Output the [X, Y] coordinate of the center of the cell containing the given text.  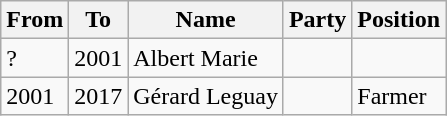
Name [206, 20]
Farmer [399, 96]
From [35, 20]
Albert Marie [206, 58]
Gérard Leguay [206, 96]
Party [317, 20]
Position [399, 20]
? [35, 58]
2017 [98, 96]
To [98, 20]
